Return the [x, y] coordinate for the center point of the cell that contains the specified text.  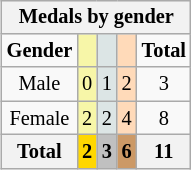
8 [164, 118]
11 [164, 152]
1 [107, 84]
Medals by gender [96, 17]
Female [40, 118]
Male [40, 84]
4 [127, 118]
6 [127, 152]
0 [87, 84]
Gender [40, 51]
